Locate the cell with the specified text and output its (X, Y) center coordinate. 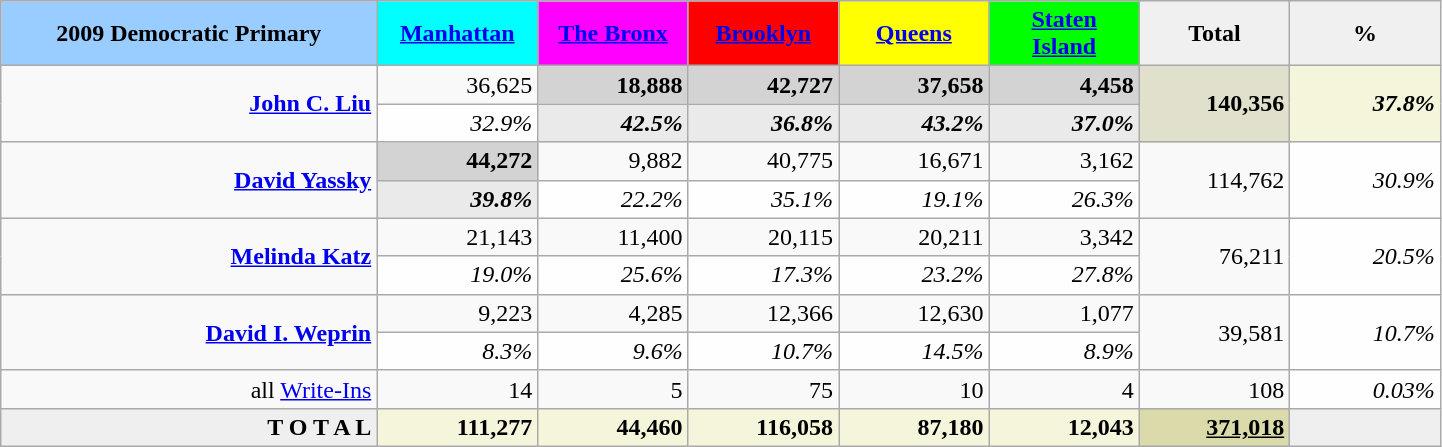
10 (914, 389)
87,180 (914, 427)
Queens (914, 34)
19.0% (458, 275)
Total (1214, 34)
5 (613, 389)
14 (458, 389)
T O T A L (189, 427)
39.8% (458, 199)
8.3% (458, 351)
44,460 (613, 427)
20,115 (763, 237)
11,400 (613, 237)
Melinda Katz (189, 256)
111,277 (458, 427)
The Bronx (613, 34)
Brooklyn (763, 34)
all Write-Ins (189, 389)
39,581 (1214, 332)
23.2% (914, 275)
42.5% (613, 123)
John C. Liu (189, 104)
43.2% (914, 123)
12,366 (763, 313)
David I. Weprin (189, 332)
17.3% (763, 275)
371,018 (1214, 427)
114,762 (1214, 180)
27.8% (1064, 275)
David Yassky (189, 180)
37.8% (1365, 104)
9.6% (613, 351)
22.2% (613, 199)
3,342 (1064, 237)
12,043 (1064, 427)
Staten Island (1064, 34)
16,671 (914, 161)
8.9% (1064, 351)
4,285 (613, 313)
2009 Democratic Primary (189, 34)
76,211 (1214, 256)
Manhattan (458, 34)
37.0% (1064, 123)
36.8% (763, 123)
25.6% (613, 275)
0.03% (1365, 389)
140,356 (1214, 104)
26.3% (1064, 199)
9,223 (458, 313)
35.1% (763, 199)
19.1% (914, 199)
116,058 (763, 427)
21,143 (458, 237)
14.5% (914, 351)
1,077 (1064, 313)
3,162 (1064, 161)
40,775 (763, 161)
32.9% (458, 123)
12,630 (914, 313)
% (1365, 34)
4,458 (1064, 85)
20,211 (914, 237)
37,658 (914, 85)
108 (1214, 389)
9,882 (613, 161)
18,888 (613, 85)
20.5% (1365, 256)
44,272 (458, 161)
42,727 (763, 85)
75 (763, 389)
4 (1064, 389)
30.9% (1365, 180)
36,625 (458, 85)
